Detect which cell encompasses the target text, then output its [X, Y] center coordinate. 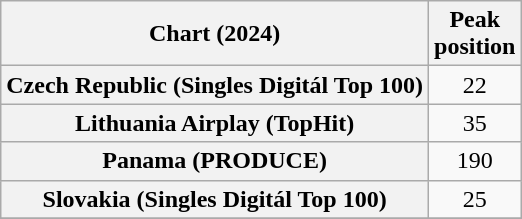
35 [475, 123]
Panama (PRODUCE) [215, 161]
190 [475, 161]
22 [475, 85]
Czech Republic (Singles Digitál Top 100) [215, 85]
25 [475, 199]
Slovakia (Singles Digitál Top 100) [215, 199]
Lithuania Airplay (TopHit) [215, 123]
Peakposition [475, 34]
Chart (2024) [215, 34]
